Locate the cell with the specified text and output its (x, y) center coordinate. 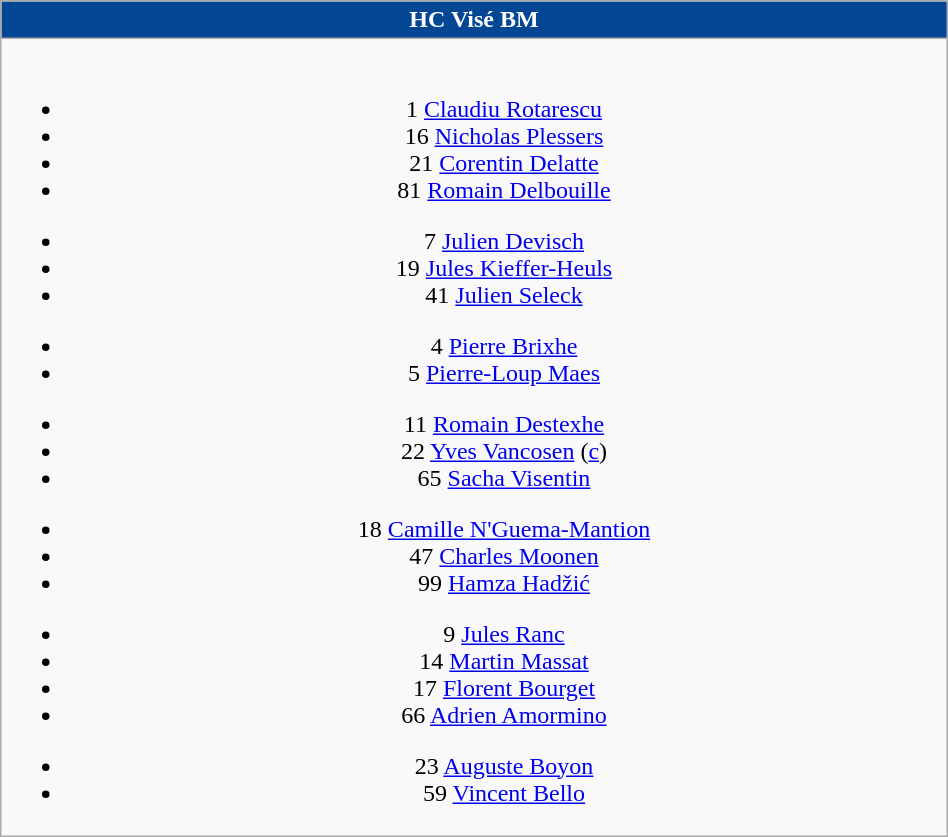
HC Visé BM (474, 20)
